Search for the cell housing the specified text and yield its (x, y) center coordinate. 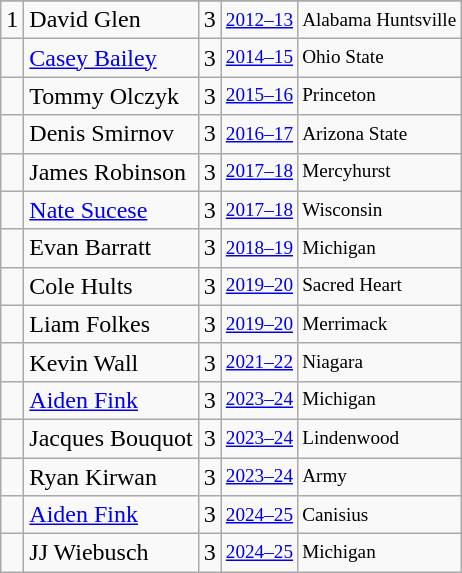
2016–17 (259, 134)
Lindenwood (380, 438)
2014–15 (259, 58)
Kevin Wall (111, 362)
David Glen (111, 20)
2021–22 (259, 362)
2015–16 (259, 96)
2018–19 (259, 248)
Sacred Heart (380, 286)
Ohio State (380, 58)
Mercyhurst (380, 172)
Merrimack (380, 324)
Casey Bailey (111, 58)
Niagara (380, 362)
James Robinson (111, 172)
JJ Wiebusch (111, 553)
Canisius (380, 515)
2012–13 (259, 20)
Liam Folkes (111, 324)
Wisconsin (380, 210)
Nate Sucese (111, 210)
Alabama Huntsville (380, 20)
Denis Smirnov (111, 134)
1 (12, 20)
Ryan Kirwan (111, 477)
Princeton (380, 96)
Tommy Olczyk (111, 96)
Evan Barratt (111, 248)
Arizona State (380, 134)
Jacques Bouquot (111, 438)
Cole Hults (111, 286)
Army (380, 477)
